Identify which cell holds the provided text, then report its [x, y] central coordinate. 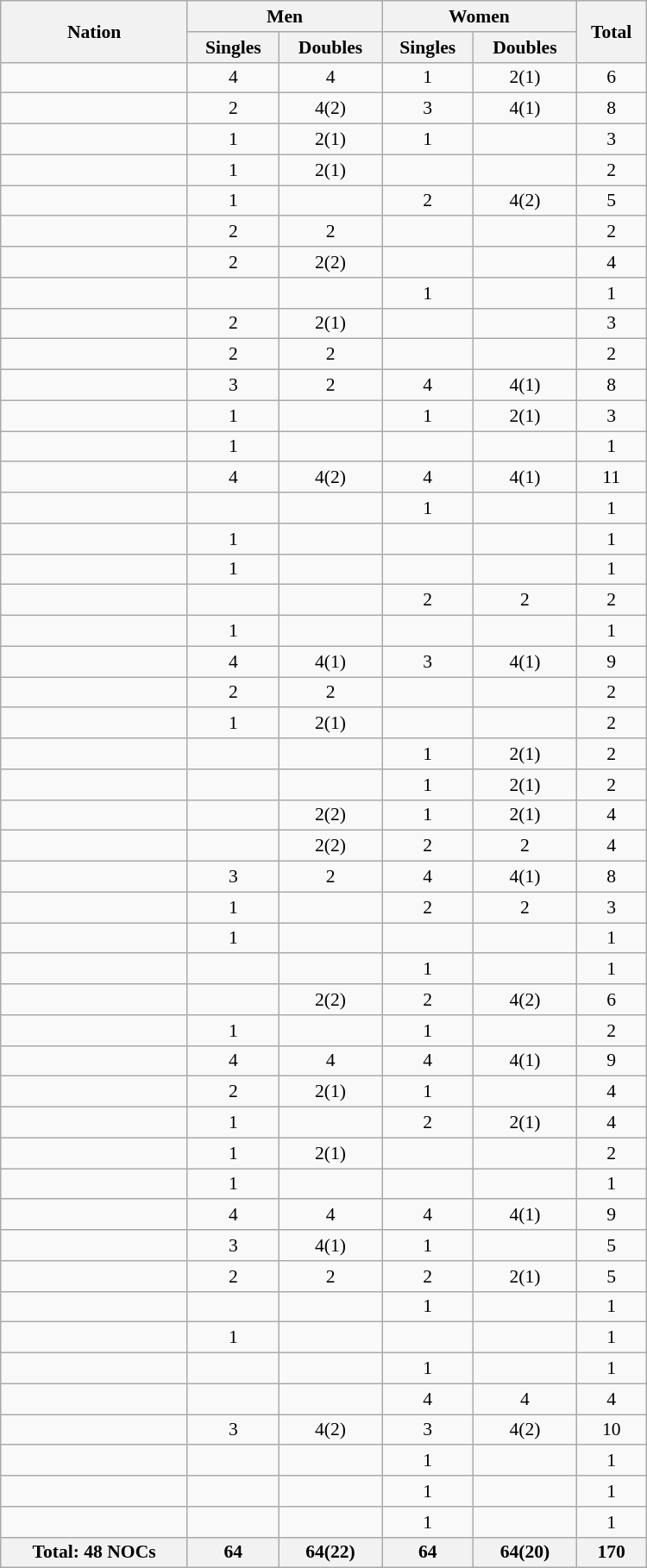
Total [611, 31]
Women [480, 16]
11 [611, 478]
64(22) [330, 1552]
Total: 48 NOCs [95, 1552]
Men [285, 16]
10 [611, 1430]
Nation [95, 31]
170 [611, 1552]
64(20) [525, 1552]
